From the cell containing the given text, extract its center point as (X, Y) coordinate. 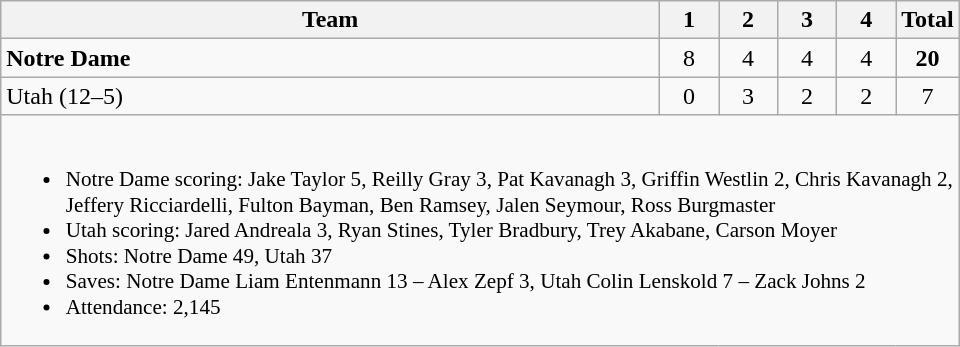
8 (688, 58)
1 (688, 20)
20 (928, 58)
Total (928, 20)
7 (928, 96)
Utah (12–5) (330, 96)
Notre Dame (330, 58)
0 (688, 96)
Team (330, 20)
